Output the [X, Y] coordinate of the center of the cell containing the given text.  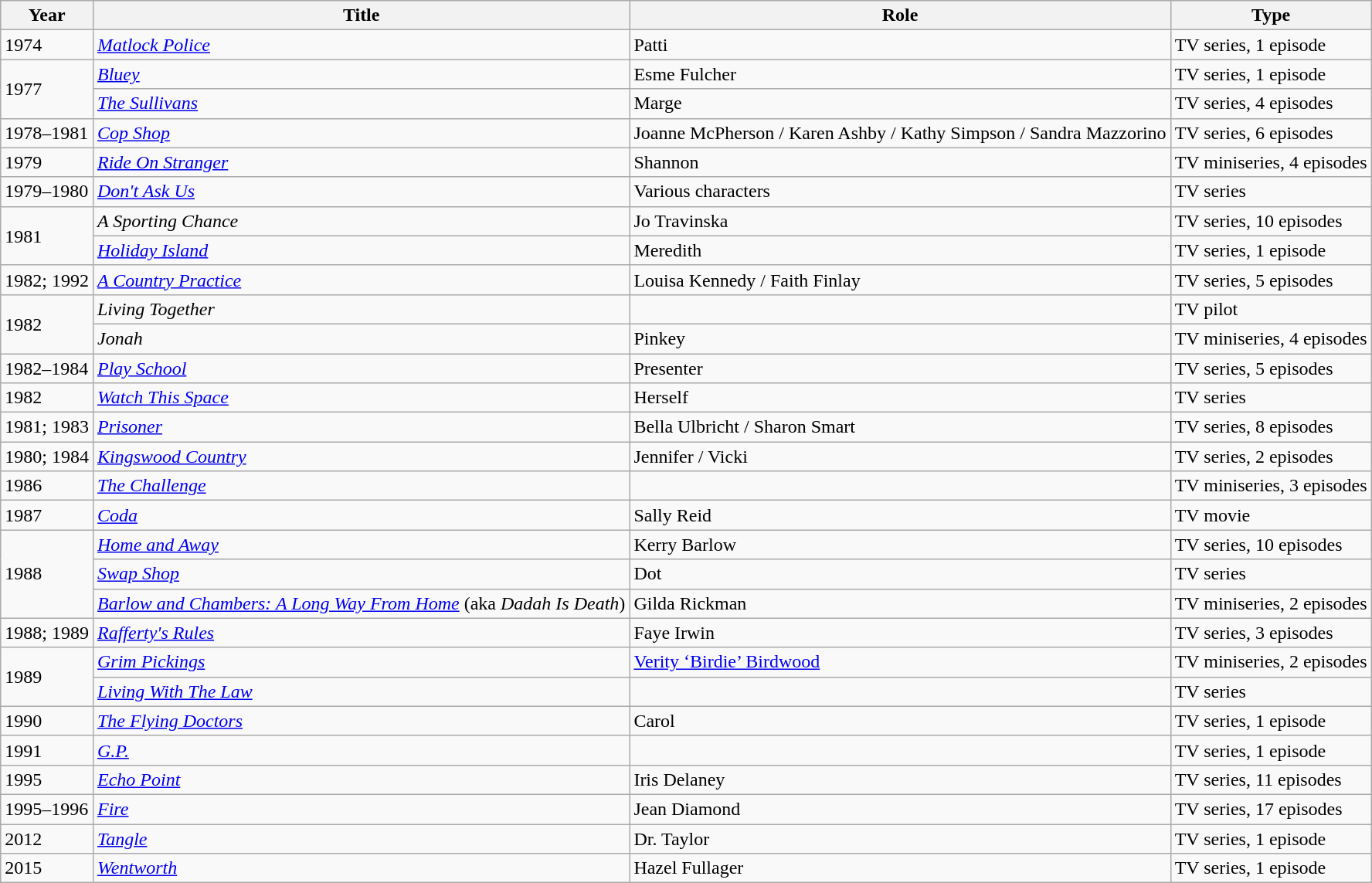
Iris Delaney [900, 779]
1990 [47, 721]
1982; 1992 [47, 280]
2015 [47, 868]
Sally Reid [900, 515]
Kingswood Country [361, 457]
The Sullivans [361, 104]
TV series, 17 episodes [1271, 809]
1995 [47, 779]
Grim Pickings [361, 662]
2012 [47, 838]
1988 [47, 574]
TV series, 3 episodes [1271, 633]
1974 [47, 45]
1980; 1984 [47, 457]
Joanne McPherson / Karen Ashby / Kathy Simpson / Sandra Mazzorino [900, 133]
Holiday Island [361, 250]
G.P. [361, 750]
Marge [900, 104]
Bluey [361, 74]
A Sporting Chance [361, 221]
Coda [361, 515]
TV series, 4 episodes [1271, 104]
Louisa Kennedy / Faith Finlay [900, 280]
1977 [47, 89]
1979 [47, 162]
Verity ‘Birdie’ Birdwood [900, 662]
TV series, 11 episodes [1271, 779]
1995–1996 [47, 809]
Hazel Fullager [900, 868]
Fire [361, 809]
Swap Shop [361, 574]
Kerry Barlow [900, 545]
1987 [47, 515]
1979–1980 [47, 192]
Living With The Law [361, 691]
Cop Shop [361, 133]
TV series, 6 episodes [1271, 133]
Jennifer / Vicki [900, 457]
Prisoner [361, 427]
Ride On Stranger [361, 162]
1989 [47, 677]
Jo Travinska [900, 221]
Jean Diamond [900, 809]
1991 [47, 750]
The Challenge [361, 486]
Tangle [361, 838]
Type [1271, 15]
Barlow and Chambers: A Long Way From Home (aka Dadah Is Death) [361, 603]
Don't Ask Us [361, 192]
Carol [900, 721]
TV movie [1271, 515]
Home and Away [361, 545]
TV miniseries, 3 episodes [1271, 486]
Various characters [900, 192]
Dr. Taylor [900, 838]
Watch This Space [361, 398]
1981 [47, 236]
TV series, 8 episodes [1271, 427]
1978–1981 [47, 133]
Faye Irwin [900, 633]
Rafferty's Rules [361, 633]
Play School [361, 368]
Pinkey [900, 338]
Role [900, 15]
1981; 1983 [47, 427]
Wentworth [361, 868]
Meredith [900, 250]
Gilda Rickman [900, 603]
Echo Point [361, 779]
1982–1984 [47, 368]
1986 [47, 486]
Herself [900, 398]
Shannon [900, 162]
Esme Fulcher [900, 74]
Jonah [361, 338]
1988; 1989 [47, 633]
A Country Practice [361, 280]
Matlock Police [361, 45]
TV pilot [1271, 309]
Year [47, 15]
Bella Ulbricht / Sharon Smart [900, 427]
The Flying Doctors [361, 721]
Living Together [361, 309]
TV series, 2 episodes [1271, 457]
Dot [900, 574]
Presenter [900, 368]
Patti [900, 45]
Title [361, 15]
